Detect which cell encompasses the target text, then output its [X, Y] center coordinate. 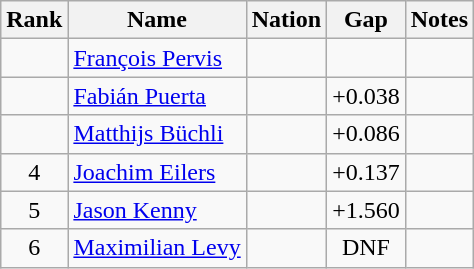
Jason Kenny [157, 210]
Gap [366, 20]
5 [34, 210]
+0.086 [366, 134]
Joachim Eilers [157, 172]
Fabián Puerta [157, 96]
Matthijs Büchli [157, 134]
Notes [439, 20]
6 [34, 248]
François Pervis [157, 58]
Maximilian Levy [157, 248]
+0.137 [366, 172]
Nation [286, 20]
+0.038 [366, 96]
4 [34, 172]
DNF [366, 248]
+1.560 [366, 210]
Rank [34, 20]
Name [157, 20]
